Locate the cell with the specified text and output its (x, y) center coordinate. 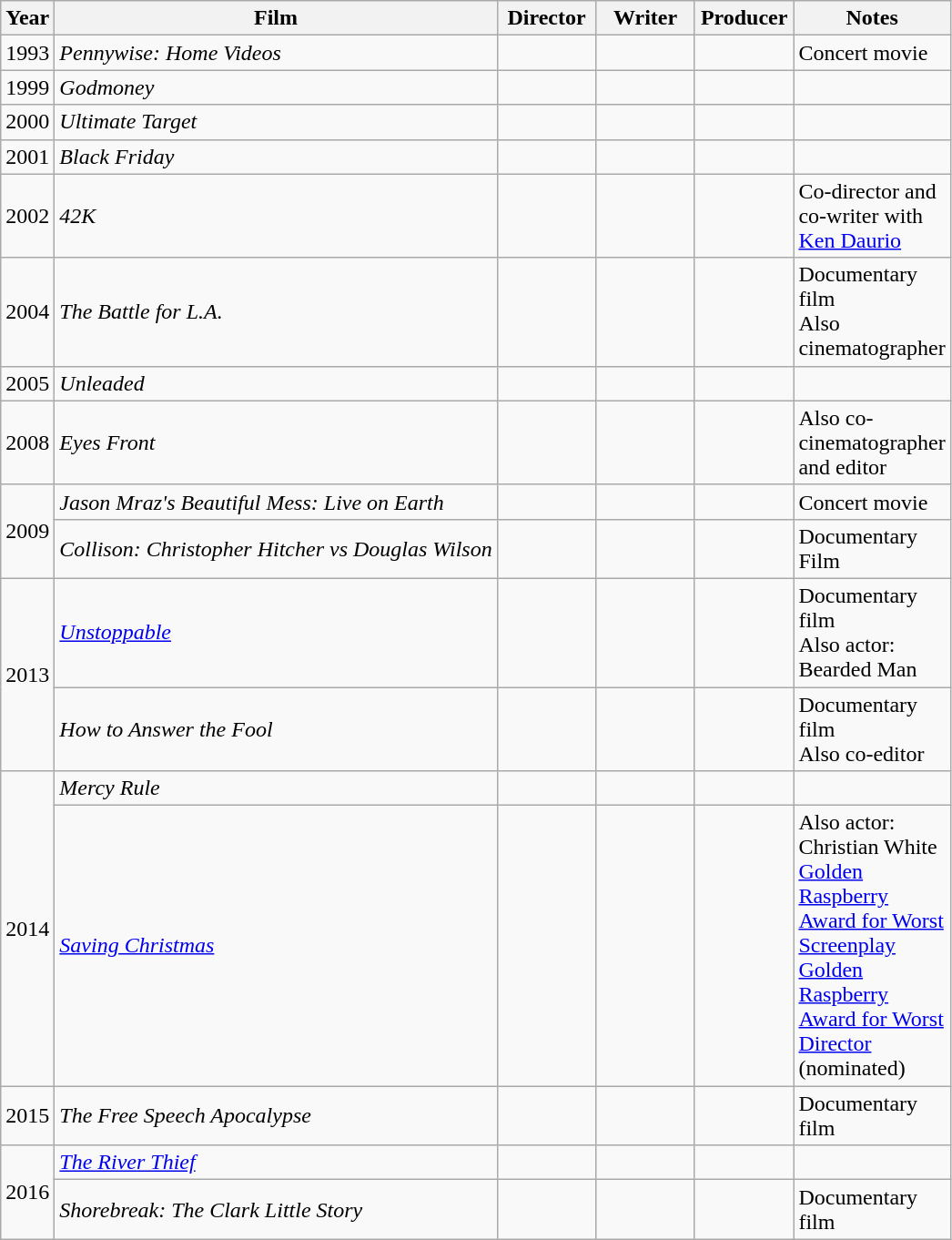
2016 (27, 1193)
How to Answer the Fool (276, 728)
Documentary filmAlso co-editor (872, 728)
2008 (27, 442)
42K (276, 216)
Film (276, 18)
Ultimate Target (276, 122)
Jason Mraz's Beautiful Mess: Live on Earth (276, 502)
Shorebreak: The Clark Little Story (276, 1209)
1993 (27, 53)
2000 (27, 122)
Co-director and co-writer with Ken Daurio (872, 216)
Director (546, 18)
Eyes Front (276, 442)
Documentary filmAlso actor: Bearded Man (872, 632)
Also actor: Christian WhiteGolden Raspberry Award for Worst ScreenplayGolden Raspberry Award for Worst Director (nominated) (872, 946)
Mercy Rule (276, 788)
2001 (27, 157)
2014 (27, 929)
2015 (27, 1116)
1999 (27, 87)
2002 (27, 216)
Unleaded (276, 383)
Documentary Film (872, 548)
Unstoppable (276, 632)
The Battle for L.A. (276, 311)
Godmoney (276, 87)
The River Thief (276, 1163)
Documentary filmAlso cinematographer (872, 311)
Black Friday (276, 157)
2005 (27, 383)
Notes (872, 18)
The Free Speech Apocalypse (276, 1116)
Pennywise: Home Videos (276, 53)
2004 (27, 311)
Saving Christmas (276, 946)
Year (27, 18)
Producer (744, 18)
Writer (646, 18)
Collison: Christopher Hitcher vs Douglas Wilson (276, 548)
2013 (27, 674)
Also co-cinematographer and editor (872, 442)
2009 (27, 532)
